Capture the cell that displays the provided text and extract its [x, y] central coordinate. 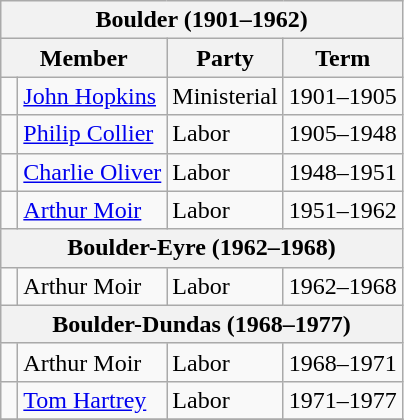
Ministerial [225, 96]
1905–1948 [342, 134]
1968–1971 [342, 362]
Term [342, 58]
John Hopkins [92, 96]
Boulder-Dundas (1968–1977) [202, 324]
1901–1905 [342, 96]
1962–1968 [342, 286]
Charlie Oliver [92, 172]
Member [84, 58]
Boulder-Eyre (1962–1968) [202, 248]
Boulder (1901–1962) [202, 20]
1948–1951 [342, 172]
1951–1962 [342, 210]
Tom Hartrey [92, 400]
Philip Collier [92, 134]
Party [225, 58]
1971–1977 [342, 400]
